Detect which cell encompasses the target text, then output its (X, Y) center coordinate. 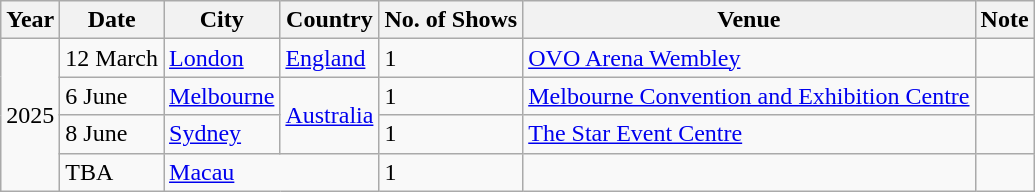
The Star Event Centre (749, 134)
City (222, 20)
12 March (112, 58)
Australia (330, 115)
Venue (749, 20)
6 June (112, 96)
OVO Arena Wembley (749, 58)
London (222, 58)
2025 (30, 115)
8 June (112, 134)
Date (112, 20)
TBA (112, 172)
Melbourne (222, 96)
England (330, 58)
Note (1004, 20)
Country (330, 20)
Sydney (222, 134)
Year (30, 20)
No. of Shows (451, 20)
Melbourne Convention and Exhibition Centre (749, 96)
Macau (272, 172)
